Determine the (X, Y) coordinate at the center of the cell enclosing the given text.  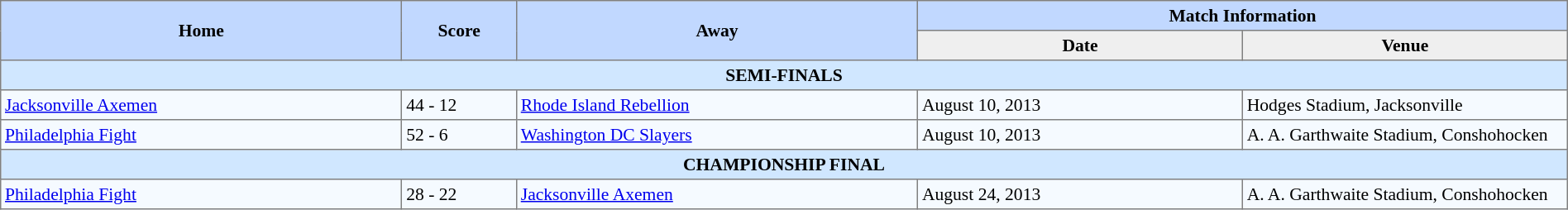
Venue (1404, 45)
Home (202, 31)
Match Information (1243, 16)
Rhode Island Rebellion (716, 105)
52 - 6 (460, 135)
44 - 12 (460, 105)
28 - 22 (460, 194)
Date (1080, 45)
CHAMPIONSHIP FINAL (784, 165)
Washington DC Slayers (716, 135)
Score (460, 31)
SEMI-FINALS (784, 75)
Away (716, 31)
August 24, 2013 (1080, 194)
Hodges Stadium, Jacksonville (1404, 105)
